Search for the cell housing the specified text and yield its [x, y] center coordinate. 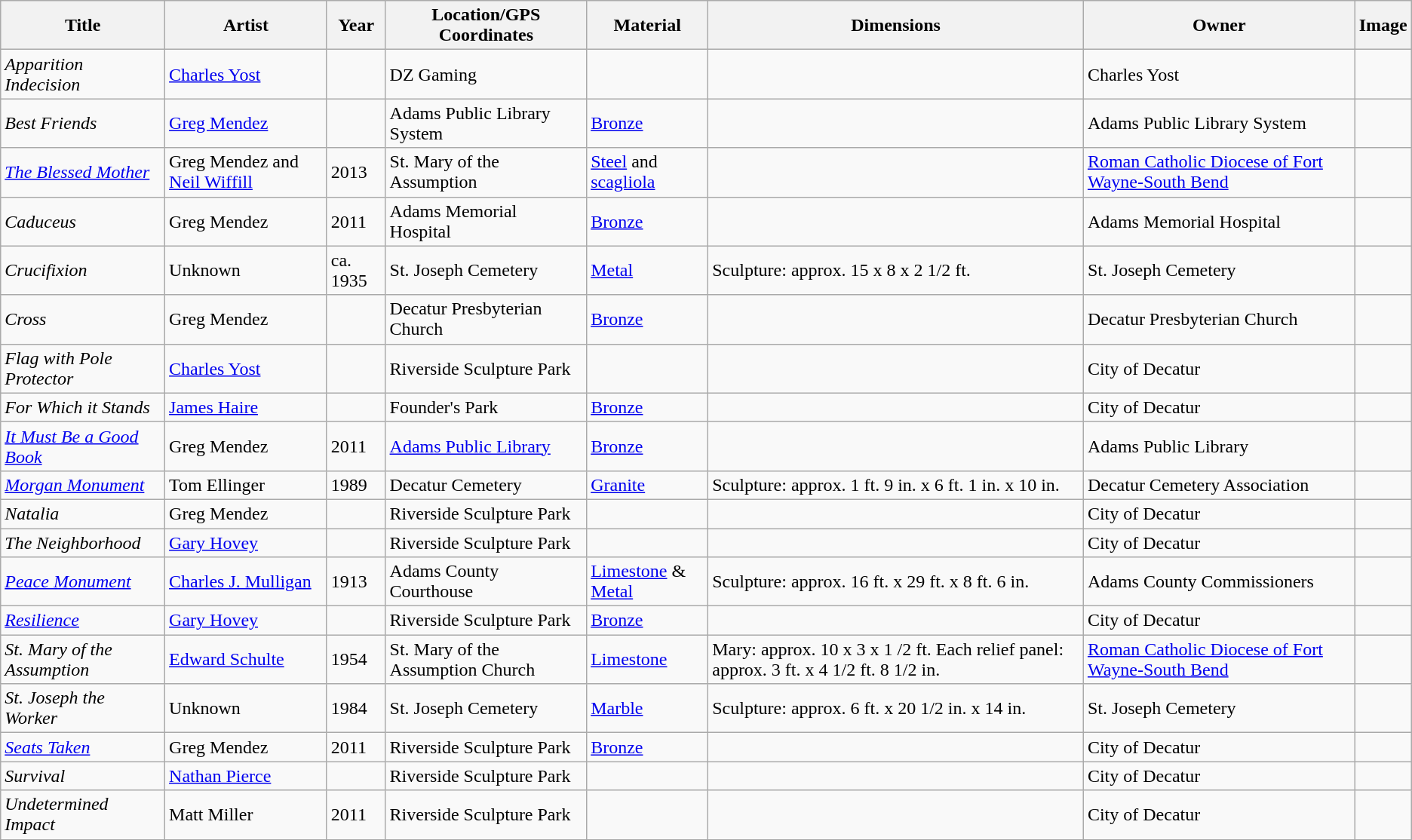
Location/GPS Coordinates [486, 26]
Charles J. Mulligan [246, 582]
For Which it Stands [83, 407]
The Blessed Mother [83, 172]
1984 [356, 709]
Metal [647, 270]
Adams County Courthouse [486, 582]
Marble [647, 709]
Steel and scagliola [647, 172]
Limestone & Metal [647, 582]
Founder's Park [486, 407]
1989 [356, 485]
Mary: approx. 10 x 3 x 1 /2 ft. Each relief panel: approx. 3 ft. x 4 1/2 ft. 8 1/2 in. [896, 659]
Apparition Indecision [83, 74]
St. Joseph the Worker [83, 709]
Dimensions [896, 26]
Image [1383, 26]
Edward Schulte [246, 659]
1913 [356, 582]
Best Friends [83, 124]
Undetermined Impact [83, 814]
Limestone [647, 659]
Title [83, 26]
Morgan Monument [83, 485]
DZ Gaming [486, 74]
The Neighborhood [83, 542]
ca. 1935 [356, 270]
Tom Ellinger [246, 485]
Flag with Pole Protector [83, 368]
Natalia [83, 514]
2013 [356, 172]
Seats Taken [83, 747]
Cross [83, 320]
Sculpture: approx. 1 ft. 9 in. x 6 ft. 1 in. x 10 in. [896, 485]
1954 [356, 659]
Granite [647, 485]
It Must Be a Good Book [83, 446]
Greg Mendez and Neil Wiffill [246, 172]
St. Mary of the Assumption Church [486, 659]
Nathan Pierce [246, 776]
James Haire [246, 407]
Decatur Cemetery Association [1219, 485]
Sculpture: approx. 15 x 8 x 2 1/2 ft. [896, 270]
Caduceus [83, 222]
Adams County Commissioners [1219, 582]
Decatur Cemetery [486, 485]
Sculpture: approx. 6 ft. x 20 1/2 in. x 14 in. [896, 709]
Resilience [83, 621]
Survival [83, 776]
Year [356, 26]
Owner [1219, 26]
Artist [246, 26]
Matt Miller [246, 814]
Material [647, 26]
Sculpture: approx. 16 ft. x 29 ft. x 8 ft. 6 in. [896, 582]
Crucifixion [83, 270]
Peace Monument [83, 582]
